For the text-containing cell, return its midpoint in [X, Y] coordinate format. 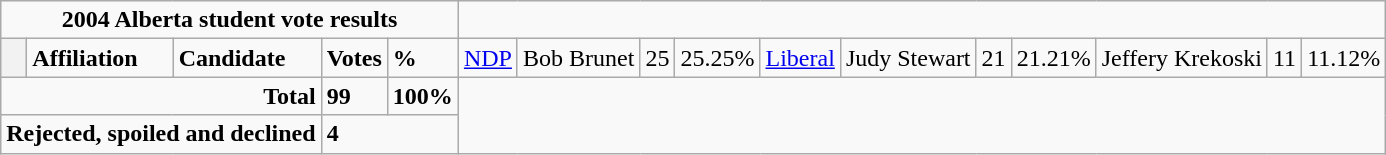
Jeffery Krekoski [1182, 58]
21.21% [1054, 58]
11 [1284, 58]
Affiliation [100, 58]
2004 Alberta student vote results [230, 20]
4 [390, 134]
Liberal [800, 58]
Votes [354, 58]
25 [658, 58]
99 [354, 96]
Rejected, spoiled and declined [161, 134]
Judy Stewart [908, 58]
Total [161, 96]
NDP [488, 58]
% [422, 58]
25.25% [718, 58]
Candidate [247, 58]
11.12% [1344, 58]
21 [994, 58]
100% [422, 96]
Bob Brunet [578, 58]
